For the text-containing cell, return its midpoint in [X, Y] coordinate format. 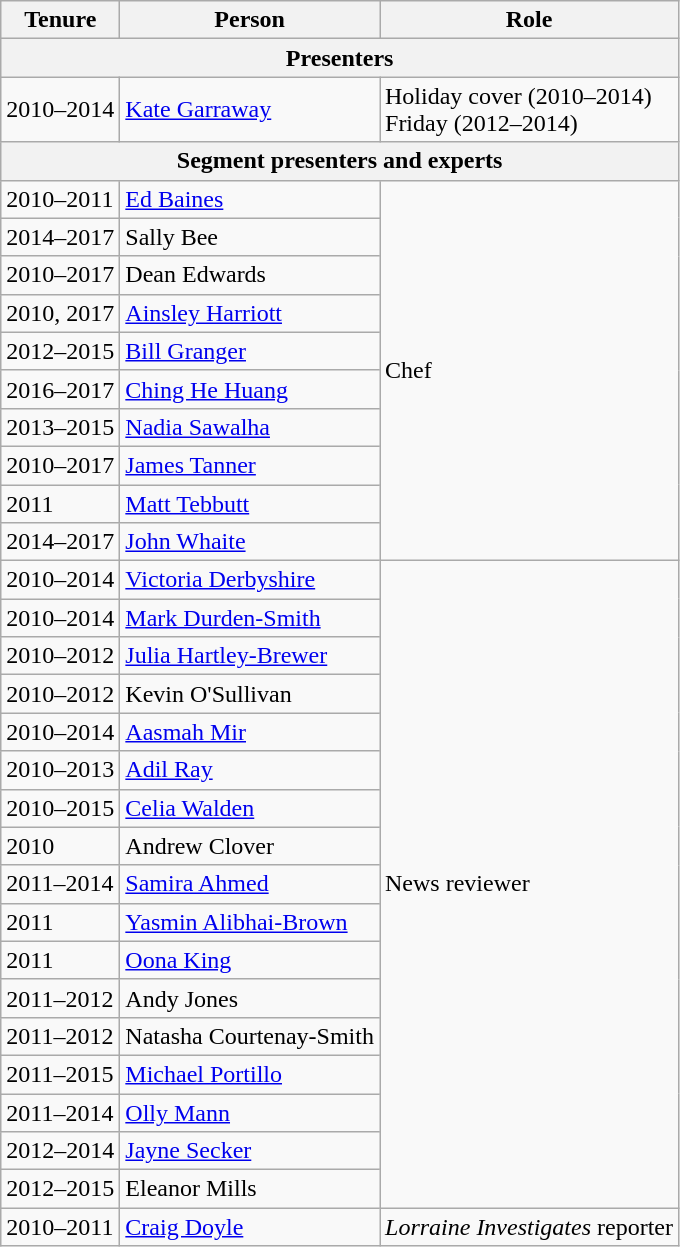
Sally Bee [250, 237]
Olly Mann [250, 1113]
Role [530, 20]
Nadia Sawalha [250, 427]
2016–2017 [60, 389]
Dean Edwards [250, 275]
Chef [530, 370]
2013–2015 [60, 427]
Matt Tebbutt [250, 503]
Bill Granger [250, 351]
2012–2014 [60, 1151]
2010–2015 [60, 808]
Adil Ray [250, 770]
Kevin O'Sullivan [250, 694]
Oona King [250, 960]
Andrew Clover [250, 846]
Kate Garraway [250, 110]
Ainsley Harriott [250, 313]
Segment presenters and experts [340, 161]
2011–2015 [60, 1074]
Julia Hartley-Brewer [250, 656]
Samira Ahmed [250, 884]
Victoria Derbyshire [250, 580]
Ching He Huang [250, 389]
Celia Walden [250, 808]
Ed Baines [250, 199]
Holiday cover (2010–2014)Friday (2012–2014) [530, 110]
Person [250, 20]
2010–2013 [60, 770]
Michael Portillo [250, 1074]
Jayne Secker [250, 1151]
Andy Jones [250, 998]
Lorraine Investigates reporter [530, 1227]
2010, 2017 [60, 313]
John Whaite [250, 542]
Eleanor Mills [250, 1189]
Yasmin Alibhai-Brown [250, 922]
Craig Doyle [250, 1227]
James Tanner [250, 465]
Natasha Courtenay-Smith [250, 1036]
2010 [60, 846]
News reviewer [530, 884]
Tenure [60, 20]
Aasmah Mir [250, 732]
Presenters [340, 58]
Mark Durden-Smith [250, 618]
